Identify which cell holds the provided text, then report its (X, Y) central coordinate. 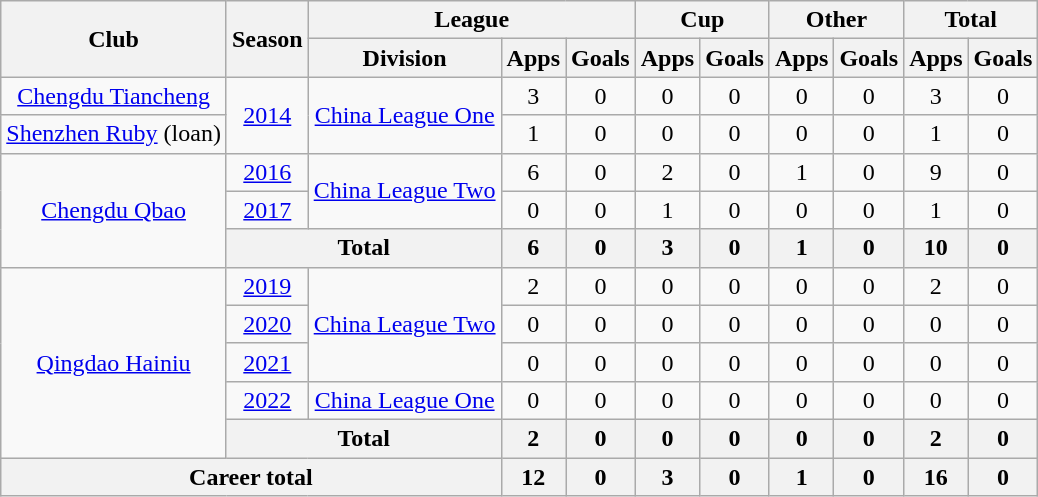
League (472, 20)
Qingdao Hainiu (114, 362)
2022 (267, 400)
Cup (702, 20)
2021 (267, 362)
2020 (267, 324)
2019 (267, 286)
Season (267, 39)
10 (936, 248)
9 (936, 172)
Division (404, 58)
Club (114, 39)
2017 (267, 210)
16 (936, 477)
Career total (251, 477)
Shenzhen Ruby (loan) (114, 134)
2016 (267, 172)
Chengdu Tiancheng (114, 96)
2014 (267, 115)
Chengdu Qbao (114, 210)
12 (533, 477)
Other (836, 20)
